Capture the cell that displays the provided text and extract its (X, Y) central coordinate. 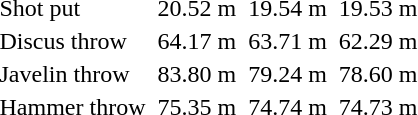
79.24 m (288, 74)
64.17 m (197, 41)
63.71 m (288, 41)
83.80 m (197, 74)
